Detect which cell encompasses the target text, then output its [x, y] center coordinate. 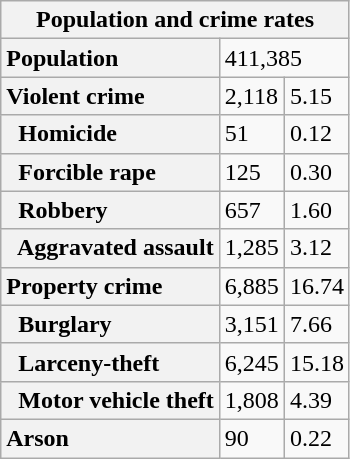
6,245 [252, 362]
4.39 [316, 400]
Homicide [110, 134]
Burglary [110, 324]
Aggravated assault [110, 248]
Arson [110, 438]
5.15 [316, 96]
6,885 [252, 286]
90 [252, 438]
3.12 [316, 248]
Robbery [110, 210]
Larceny-theft [110, 362]
125 [252, 172]
Forcible rape [110, 172]
Property crime [110, 286]
Population [110, 58]
16.74 [316, 286]
2,118 [252, 96]
51 [252, 134]
Violent crime [110, 96]
3,151 [252, 324]
15.18 [316, 362]
657 [252, 210]
1,808 [252, 400]
Motor vehicle theft [110, 400]
0.12 [316, 134]
0.22 [316, 438]
1.60 [316, 210]
0.30 [316, 172]
1,285 [252, 248]
7.66 [316, 324]
Population and crime rates [176, 20]
411,385 [284, 58]
